Return the [x, y] coordinate for the center point of the cell that contains the specified text.  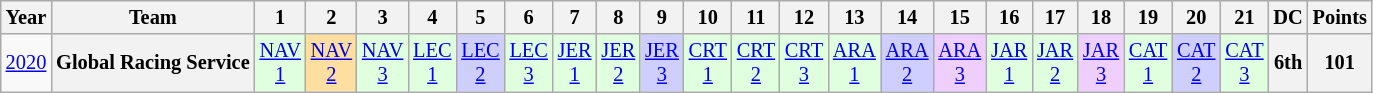
9 [662, 17]
NAV3 [382, 63]
JER1 [575, 63]
CRT2 [756, 63]
21 [1244, 17]
ARA1 [854, 63]
20 [1196, 17]
3 [382, 17]
NAV2 [332, 63]
NAV1 [280, 63]
11 [756, 17]
2020 [26, 63]
Team [152, 17]
18 [1101, 17]
17 [1055, 17]
ARA3 [960, 63]
2 [332, 17]
15 [960, 17]
CAT2 [1196, 63]
JAR1 [1009, 63]
14 [908, 17]
Year [26, 17]
16 [1009, 17]
LEC1 [432, 63]
LEC2 [480, 63]
5 [480, 17]
CAT3 [1244, 63]
6th [1288, 63]
ARA2 [908, 63]
4 [432, 17]
10 [708, 17]
JER2 [618, 63]
12 [804, 17]
7 [575, 17]
Points [1340, 17]
JAR3 [1101, 63]
101 [1340, 63]
CRT1 [708, 63]
DC [1288, 17]
JER3 [662, 63]
6 [529, 17]
13 [854, 17]
CRT3 [804, 63]
19 [1148, 17]
Global Racing Service [152, 63]
1 [280, 17]
8 [618, 17]
JAR2 [1055, 63]
CAT1 [1148, 63]
LEC3 [529, 63]
